Identify which cell holds the provided text, then report its (X, Y) central coordinate. 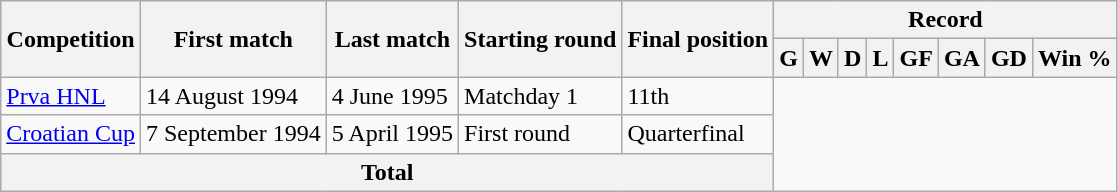
First match (233, 39)
L (880, 58)
GF (916, 58)
Quarterfinal (698, 134)
Last match (392, 39)
Matchday 1 (540, 96)
5 April 1995 (392, 134)
GD (1008, 58)
14 August 1994 (233, 96)
Final position (698, 39)
G (789, 58)
D (852, 58)
4 June 1995 (392, 96)
Competition (71, 39)
First round (540, 134)
Win % (1074, 58)
Record (946, 20)
Total (388, 172)
Prva HNL (71, 96)
GA (962, 58)
11th (698, 96)
7 September 1994 (233, 134)
Croatian Cup (71, 134)
Starting round (540, 39)
W (820, 58)
